Provide the [x, y] coordinate of the cell's center where the given text is located.  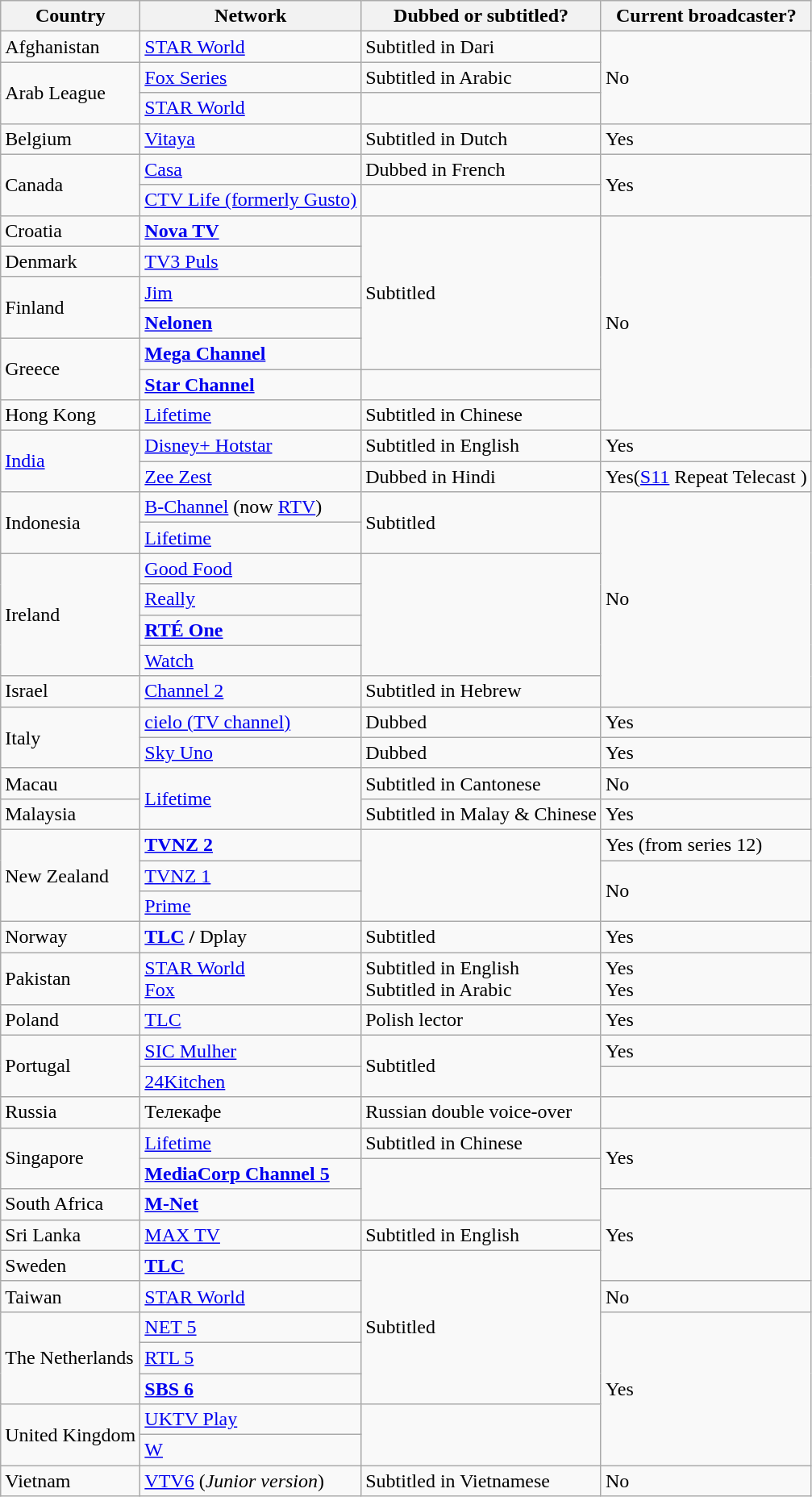
Russia [71, 1112]
Sweden [71, 1266]
Subtitled in Malay & Chinese [481, 814]
India [71, 461]
Vitaya [251, 139]
Ireland [71, 615]
Jim [251, 292]
New Zealand [71, 875]
Israel [71, 691]
Macau [71, 783]
Subtitled in English Subtitled in Arabic [481, 979]
Subtitled in Cantonese [481, 783]
Subtitled in Dari [481, 47]
TLC / Dplay [251, 937]
Malaysia [71, 814]
NET 5 [251, 1327]
Sri Lanka [71, 1235]
STAR World Fox [251, 979]
Subtitled in Dutch [481, 139]
Network [251, 16]
Zee Zest [251, 477]
South Africa [71, 1204]
The Netherlands [71, 1357]
Poland [71, 1020]
Singapore [71, 1158]
United Kingdom [71, 1435]
Indonesia [71, 523]
Yes(S11 Repeat Telecast ) [706, 477]
Italy [71, 737]
Really [251, 599]
Sky Uno [251, 753]
Телекафе [251, 1112]
Current broadcaster? [706, 16]
MediaCorp Channel 5 [251, 1174]
Taiwan [71, 1296]
M-Net [251, 1204]
Star Channel [251, 385]
Dubbed in French [481, 169]
Norway [71, 937]
TVNZ 1 [251, 875]
TV3 Puls [251, 261]
VTV6 (Junior version) [251, 1481]
Fox Series [251, 77]
Channel 2 [251, 691]
TVNZ 2 [251, 844]
Dubbed or subtitled? [481, 16]
RTL 5 [251, 1357]
Denmark [71, 261]
Subtitled in Hebrew [481, 691]
RTÉ One [251, 630]
Polish lector [481, 1020]
Subtitled in Arabic [481, 77]
Nelonen [251, 323]
B-Channel (now RTV) [251, 507]
Arab League [71, 93]
Hong Kong [71, 415]
Casa [251, 169]
24Kitchen [251, 1082]
W [251, 1450]
Prime [251, 907]
Good Food [251, 569]
Dubbed in Hindi [481, 477]
Canada [71, 185]
Yes Yes [706, 979]
CTV Life (formerly Gusto) [251, 200]
Pakistan [71, 979]
Russian double voice-over [481, 1112]
Country [71, 16]
Subtitled in Vietnamese [481, 1481]
Vietnam [71, 1481]
Croatia [71, 231]
UKTV Play [251, 1420]
Belgium [71, 139]
Afghanistan [71, 47]
Greece [71, 369]
Disney+ Hotstar [251, 446]
Yes (from series 12) [706, 844]
SIC Mulher [251, 1051]
Finland [71, 307]
cielo (TV channel) [251, 722]
Nova TV [251, 231]
Watch [251, 661]
Mega Channel [251, 353]
Portugal [71, 1066]
MAX TV [251, 1235]
SBS 6 [251, 1388]
